Identify which cell holds the provided text, then report its [X, Y] central coordinate. 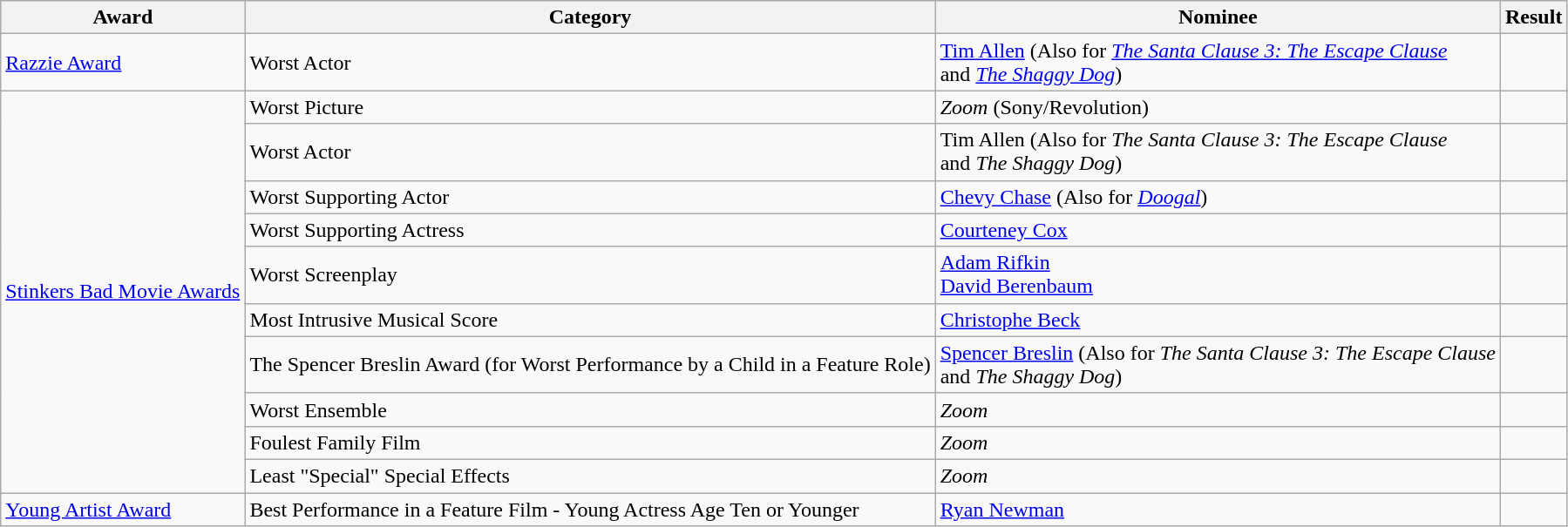
Award [123, 17]
Most Intrusive Musical Score [590, 320]
Nominee [1218, 17]
Worst Picture [590, 107]
Ryan Newman [1218, 510]
Stinkers Bad Movie Awards [123, 292]
Foulest Family Film [590, 443]
Worst Supporting Actor [590, 197]
Young Artist Award [123, 510]
Worst Supporting Actress [590, 230]
Category [590, 17]
Least "Special" Special Effects [590, 476]
Adam Rifkin David Berenbaum [1218, 275]
Chevy Chase (Also for Doogal) [1218, 197]
Best Performance in a Feature Film - Young Actress Age Ten or Younger [590, 510]
Worst Ensemble [590, 409]
Christophe Beck [1218, 320]
Spencer Breslin (Also for The Santa Clause 3: The Escape Clause and The Shaggy Dog) [1218, 364]
The Spencer Breslin Award (for Worst Performance by a Child in a Feature Role) [590, 364]
Zoom (Sony/Revolution) [1218, 107]
Result [1534, 17]
Worst Screenplay [590, 275]
Courteney Cox [1218, 230]
Razzie Award [123, 63]
